Return [X, Y] of the center of cell containing provided text 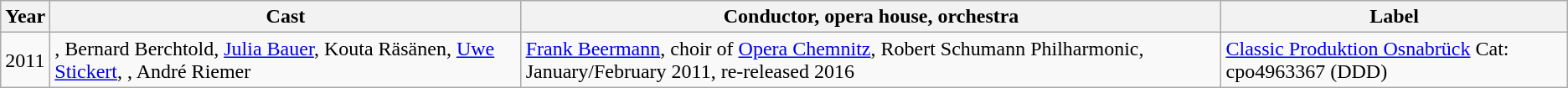
, Bernard Berchtold, Julia Bauer, Kouta Räsänen, Uwe Stickert, , André Riemer [286, 60]
Conductor, opera house, orchestra [871, 17]
Year [25, 17]
2011 [25, 60]
Label [1394, 17]
Frank Beermann, choir of Opera Chemnitz, Robert Schumann Philharmonic, January/February 2011, re-released 2016 [871, 60]
Classic Produktion Osnabrück Cat: cpo4963367 (DDD) [1394, 60]
Cast [286, 17]
